Search for the cell housing the specified text and yield its [x, y] center coordinate. 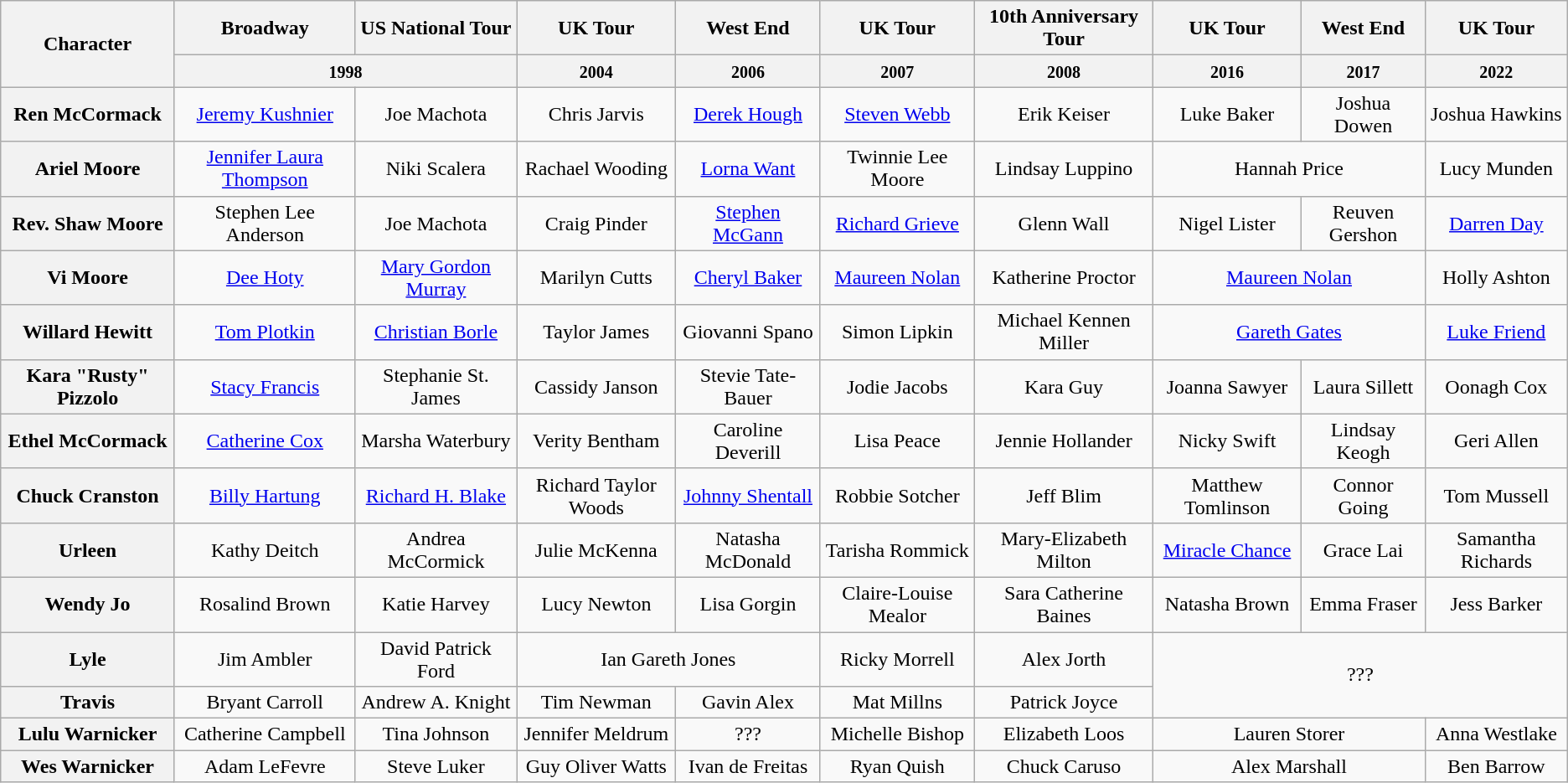
Stephanie St. James [436, 387]
Niki Scalera [436, 169]
Lauren Storer [1288, 734]
Ethel McCormack [88, 440]
Katherine Proctor [1064, 278]
2022 [1496, 71]
Joshua Dowen [1364, 114]
Billy Hartung [265, 496]
Reuven Gershon [1364, 223]
Miracle Chance [1226, 549]
Joanna Sawyer [1226, 387]
Jess Barker [1496, 605]
Urleen [88, 549]
Vi Moore [88, 278]
Andrea McCormick [436, 549]
Ivan de Freitas [748, 766]
Natasha Brown [1226, 605]
Joshua Hawkins [1496, 114]
Holly Ashton [1496, 278]
2017 [1364, 71]
Andrew A. Knight [436, 703]
Luke Friend [1496, 332]
2016 [1226, 71]
Bryant Carroll [265, 703]
Michael Kennen Miller [1064, 332]
Tim Newman [596, 703]
Mary-Elizabeth Milton [1064, 549]
Taylor James [596, 332]
Connor Going [1364, 496]
Johnny Shentall [748, 496]
Laura Sillett [1364, 387]
Patrick Joyce [1064, 703]
Lindsay Luppino [1064, 169]
Lucy Newton [596, 605]
Stevie Tate-Bauer [748, 387]
Marilyn Cutts [596, 278]
Gareth Gates [1288, 332]
Steve Luker [436, 766]
Tarisha Rommick [898, 549]
Cheryl Baker [748, 278]
Jim Ambler [265, 658]
Lisa Gorgin [748, 605]
Nicky Swift [1226, 440]
Sara Catherine Baines [1064, 605]
Luke Baker [1226, 114]
Kathy Deitch [265, 549]
Ian Gareth Jones [668, 658]
Natasha McDonald [748, 549]
Stephen Lee Anderson [265, 223]
Jodie Jacobs [898, 387]
Cassidy Janson [596, 387]
Alex Marshall [1288, 766]
Lindsay Keogh [1364, 440]
Caroline Deverill [748, 440]
Willard Hewitt [88, 332]
Wendy Jo [88, 605]
Claire-Louise Mealor [898, 605]
Chuck Cranston [88, 496]
Chris Jarvis [596, 114]
Grace Lai [1364, 549]
Richard Grieve [898, 223]
Ricky Morrell [898, 658]
Tom Mussell [1496, 496]
Christian Borle [436, 332]
Derek Hough [748, 114]
Katie Harvey [436, 605]
Samantha Richards [1496, 549]
Alex Jorth [1064, 658]
Guy Oliver Watts [596, 766]
1998 [345, 71]
Lisa Peace [898, 440]
Jennifer Laura Thompson [265, 169]
Catherine Campbell [265, 734]
Richard Taylor Woods [596, 496]
Robbie Sotcher [898, 496]
Stacy Francis [265, 387]
Darren Day [1496, 223]
David Patrick Ford [436, 658]
Rachael Wooding [596, 169]
Adam LeFevre [265, 766]
Glenn Wall [1064, 223]
Emma Fraser [1364, 605]
Broadway [265, 28]
Simon Lipkin [898, 332]
Jeff Blim [1064, 496]
Nigel Lister [1226, 223]
Matthew Tomlinson [1226, 496]
Hannah Price [1288, 169]
Lorna Want [748, 169]
Julie McKenna [596, 549]
Jeremy Kushnier [265, 114]
Lucy Munden [1496, 169]
2006 [748, 71]
Kara "Rusty" Pizzolo [88, 387]
Ren McCormack [88, 114]
Erik Keiser [1064, 114]
Jennifer Meldrum [596, 734]
10th Anniversary Tour [1064, 28]
Chuck Caruso [1064, 766]
Tom Plotkin [265, 332]
Anna Westlake [1496, 734]
Stephen McGann [748, 223]
2004 [596, 71]
Michelle Bishop [898, 734]
Catherine Cox [265, 440]
Lulu Warnicker [88, 734]
Ryan Quish [898, 766]
Kara Guy [1064, 387]
Lyle [88, 658]
Gavin Alex [748, 703]
Jennie Hollander [1064, 440]
2008 [1064, 71]
Travis [88, 703]
Verity Bentham [596, 440]
Mary Gordon Murray [436, 278]
US National Tour [436, 28]
Giovanni Spano [748, 332]
Twinnie Lee Moore [898, 169]
Craig Pinder [596, 223]
Elizabeth Loos [1064, 734]
Marsha Waterbury [436, 440]
Rosalind Brown [265, 605]
Ben Barrow [1496, 766]
Steven Webb [898, 114]
Mat Millns [898, 703]
Richard H. Blake [436, 496]
Character [88, 44]
Dee Hoty [265, 278]
Wes Warnicker [88, 766]
Tina Johnson [436, 734]
Ariel Moore [88, 169]
2007 [898, 71]
Geri Allen [1496, 440]
Rev. Shaw Moore [88, 223]
Oonagh Cox [1496, 387]
